Capture the cell that displays the provided text and extract its [X, Y] central coordinate. 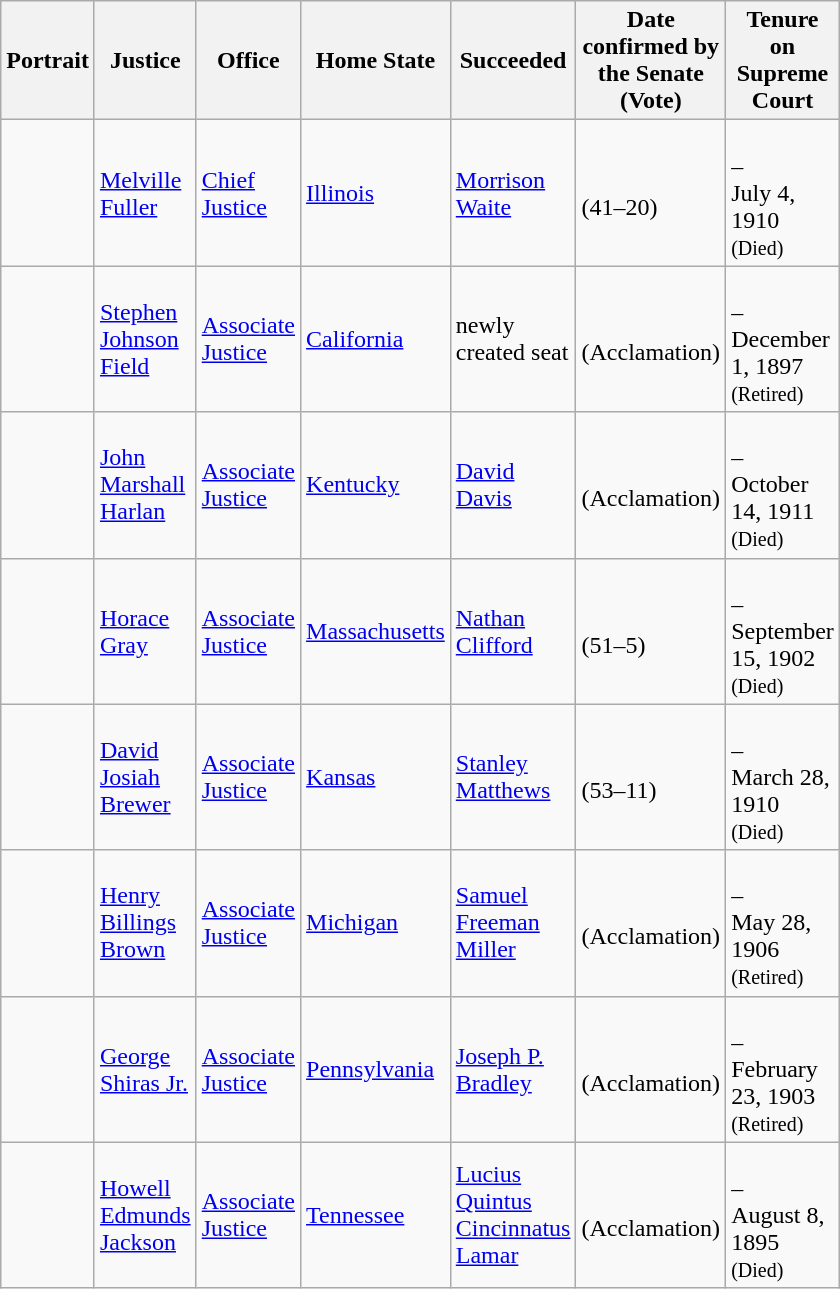
–December 1, 1897(Retired) [783, 339]
Tenure on Supreme Court [783, 60]
Michigan [376, 923]
California [376, 339]
Illinois [376, 193]
(51–5) [651, 631]
Pennsylvania [376, 1069]
newly created seat [513, 339]
–September 15, 1902(Died) [783, 631]
Howell Edmunds Jackson [145, 1215]
Home State [376, 60]
Stephen Johnson Field [145, 339]
Kansas [376, 777]
Horace Gray [145, 631]
Melville Fuller [145, 193]
Tennessee [376, 1215]
Henry Billings Brown [145, 923]
Justice [145, 60]
Chief Justice [248, 193]
Succeeded [513, 60]
–March 28, 1910(Died) [783, 777]
John Marshall Harlan [145, 485]
David Davis [513, 485]
Nathan Clifford [513, 631]
(41–20) [651, 193]
Lucius Quintus Cincinnatus Lamar [513, 1215]
David Josiah Brewer [145, 777]
–May 28, 1906(Retired) [783, 923]
–October 14, 1911(Died) [783, 485]
–February 23, 1903(Retired) [783, 1069]
(53–11) [651, 777]
Samuel Freeman Miller [513, 923]
Morrison Waite [513, 193]
Office [248, 60]
Joseph P. Bradley [513, 1069]
–July 4, 1910(Died) [783, 193]
Date confirmed by the Senate(Vote) [651, 60]
Stanley Matthews [513, 777]
George Shiras Jr. [145, 1069]
–August 8, 1895(Died) [783, 1215]
Kentucky [376, 485]
Portrait [48, 60]
Massachusetts [376, 631]
